Output the (x, y) coordinate of the center of the cell containing the given text.  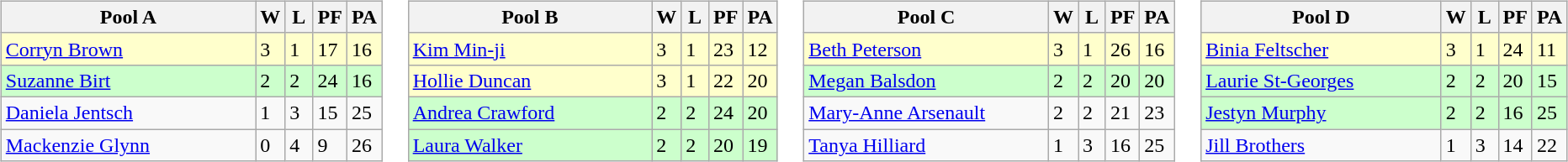
0 (271, 145)
Megan Balsdon (927, 81)
Pool C (927, 17)
21 (1122, 112)
Mackenzie Glynn (128, 145)
12 (760, 49)
Pool B (530, 17)
Kim Min-ji (530, 49)
Jill Brothers (1322, 145)
Suzanne Birt (128, 81)
Corryn Brown (128, 49)
Andrea Crawford (530, 112)
17 (330, 49)
Laura Walker (530, 145)
Pool D (1322, 17)
4 (299, 145)
Daniela Jentsch (128, 112)
Tanya Hilliard (927, 145)
Pool A (128, 17)
Laurie St-Georges (1322, 81)
Binia Feltscher (1322, 49)
Hollie Duncan (530, 81)
9 (330, 145)
11 (1549, 49)
Mary-Anne Arsenault (927, 112)
14 (1515, 145)
19 (760, 145)
Beth Peterson (927, 49)
Jestyn Murphy (1322, 112)
